Capture the cell that displays the provided text and extract its (x, y) central coordinate. 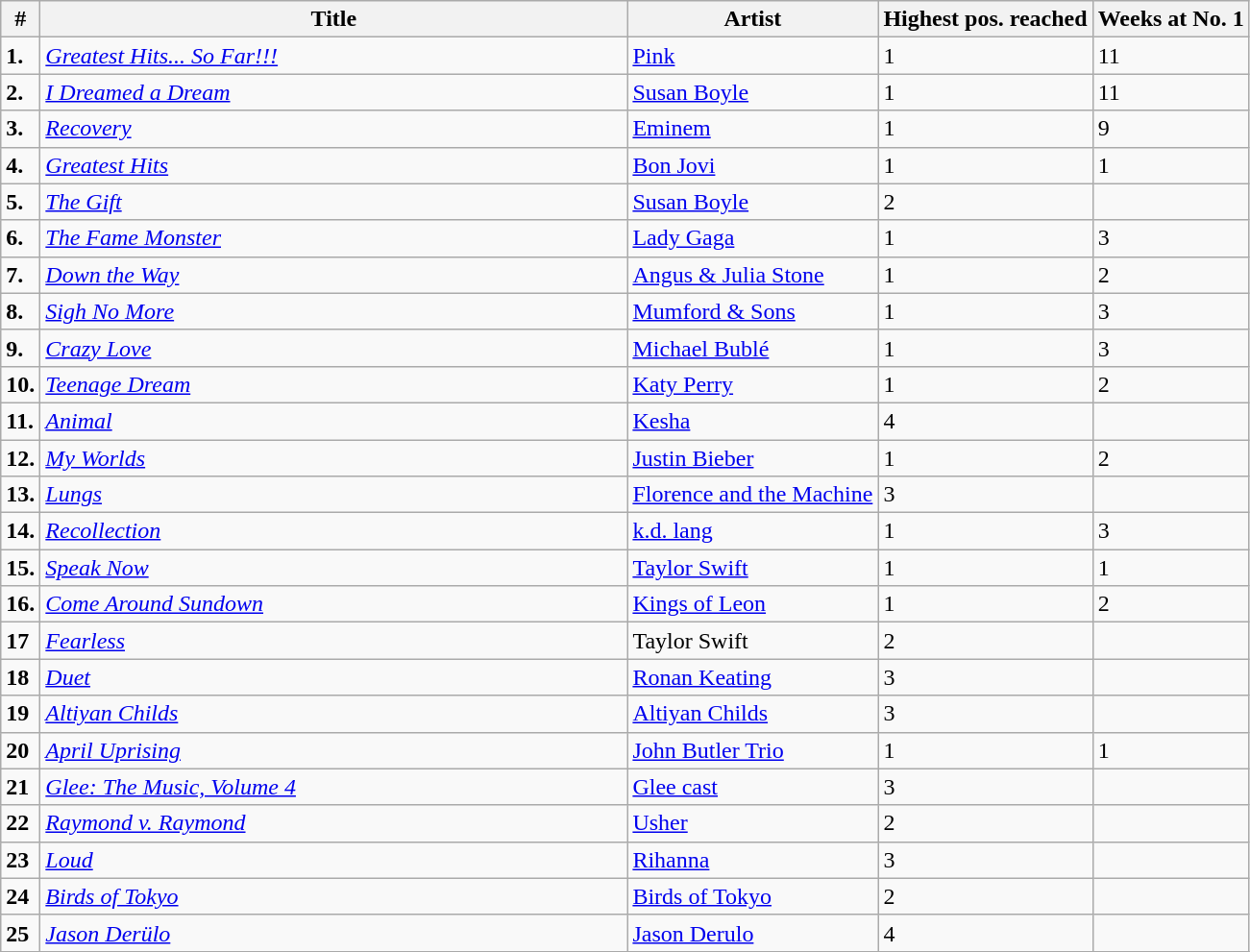
12. (21, 458)
Sigh No More (334, 311)
Raymond v. Raymond (334, 823)
Jason Derulo (753, 933)
9. (21, 348)
Usher (753, 823)
Florence and the Machine (753, 495)
8. (21, 311)
Jason Derülo (334, 933)
7. (21, 275)
14. (21, 531)
6. (21, 238)
Lady Gaga (753, 238)
Bon Jovi (753, 165)
Crazy Love (334, 348)
Greatest Hits... So Far!!! (334, 56)
17 (21, 641)
Down the Way (334, 275)
Recollection (334, 531)
Angus & Julia Stone (753, 275)
Highest pos. reached (986, 19)
25 (21, 933)
John Butler Trio (753, 750)
Ronan Keating (753, 677)
23 (21, 860)
4. (21, 165)
Kesha (753, 421)
Loud (334, 860)
I Dreamed a Dream (334, 92)
24 (21, 896)
9 (1170, 129)
22 (21, 823)
# (21, 19)
Weeks at No. 1 (1170, 19)
Michael Bublé (753, 348)
Katy Perry (753, 384)
5. (21, 202)
18 (21, 677)
Fearless (334, 641)
April Uprising (334, 750)
Lungs (334, 495)
Greatest Hits (334, 165)
Artist (753, 19)
Animal (334, 421)
Rihanna (753, 860)
Mumford & Sons (753, 311)
My Worlds (334, 458)
Come Around Sundown (334, 604)
19 (21, 714)
3. (21, 129)
16. (21, 604)
The Gift (334, 202)
Teenage Dream (334, 384)
13. (21, 495)
k.d. lang (753, 531)
Recovery (334, 129)
Eminem (753, 129)
The Fame Monster (334, 238)
21 (21, 787)
Justin Bieber (753, 458)
11. (21, 421)
Title (334, 19)
10. (21, 384)
1. (21, 56)
Glee cast (753, 787)
20 (21, 750)
Speak Now (334, 568)
Duet (334, 677)
Glee: The Music, Volume 4 (334, 787)
15. (21, 568)
Kings of Leon (753, 604)
2. (21, 92)
Pink (753, 56)
